Detect which cell encompasses the target text, then output its [X, Y] center coordinate. 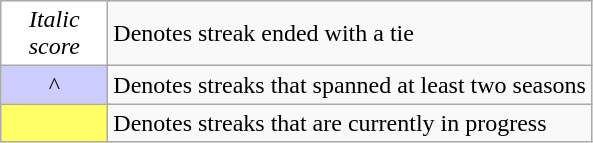
Denotes streak ended with a tie [350, 34]
Denotes streaks that spanned at least two seasons [350, 85]
^ [54, 85]
Denotes streaks that are currently in progress [350, 123]
Italic score [54, 34]
